Pinpoint the cell where the given text exists, returning its (X, Y) midpoint coordinate. 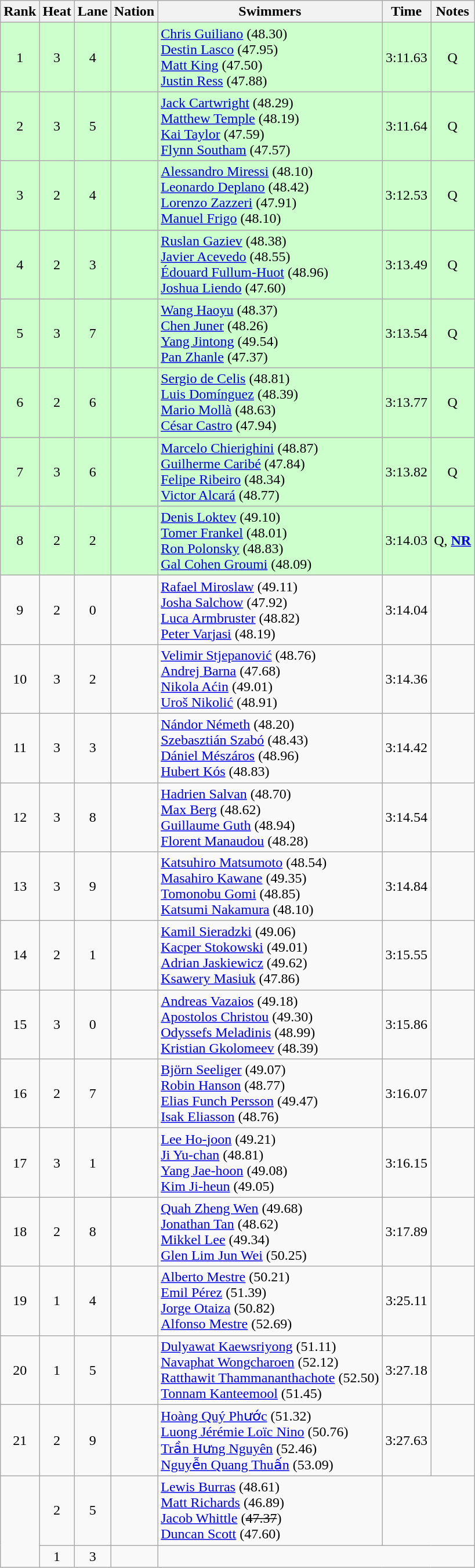
Sergio de Celis (48.81)Luis Domínguez (48.39)Mario Mollà (48.63)César Castro (47.94) (270, 403)
Ruslan Gaziev (48.38) Javier Acevedo (48.55) Édouard Fullum-Huot (48.96) Joshua Liendo (47.60) (270, 265)
3:25.11 (407, 1301)
3:13.82 (407, 471)
13 (20, 887)
Notes (452, 12)
Swimmers (270, 12)
Quah Zheng Wen (49.68)Jonathan Tan (48.62)Mikkel Lee (49.34)Glen Lim Jun Wei (50.25) (270, 1231)
3:13.54 (407, 333)
Hadrien Salvan (48.70)Max Berg (48.62)Guillaume Guth (48.94)Florent Manaudou (48.28) (270, 817)
Heat (57, 12)
12 (20, 817)
11 (20, 747)
19 (20, 1301)
3:15.86 (407, 1025)
Time (407, 12)
3:14.03 (407, 541)
14 (20, 955)
17 (20, 1163)
Velimir Stjepanović (48.76)Andrej Barna (47.68)Nikola Aćin (49.01)Uroš Nikolić (48.91) (270, 679)
Nation (134, 12)
Rank (20, 12)
3:14.54 (407, 817)
Dulyawat Kaewsriyong (51.11)Navaphat Wongcharoen (52.12)Ratthawit Thammananthachote (52.50)Tonnam Kanteemool (51.45) (270, 1370)
3:13.49 (407, 265)
Rafael Miroslaw (49.11)Josha Salchow (47.92)Luca Armbruster (48.82)Peter Varjasi (48.19) (270, 609)
Andreas Vazaios (49.18)Apostolos Christou (49.30)Odyssefs Meladinis (48.99)Kristian Gkolomeev (48.39) (270, 1025)
3:27.18 (407, 1370)
20 (20, 1370)
Björn Seeliger (49.07)Robin Hanson (48.77)Elias Funch Persson (49.47)Isak Eliasson (48.76) (270, 1093)
3:14.84 (407, 887)
3:14.36 (407, 679)
3:15.55 (407, 955)
16 (20, 1093)
3:14.42 (407, 747)
Hoàng Quý Phước (51.32)Luong Jérémie Loïc Nino (50.76)Trần Hưng Nguyên (52.46)Nguyễn Quang Thuấn (53.09) (270, 1440)
Alessandro Miressi (48.10)Leonardo Deplano (48.42)Lorenzo Zazzeri (47.91)Manuel Frigo (48.10) (270, 195)
Lane (93, 12)
Lewis Burras (48.61)Matt Richards (46.89)Jacob Whittle (47.37)Duncan Scott (47.60) (270, 1511)
3:12.53 (407, 195)
18 (20, 1231)
3:16.15 (407, 1163)
10 (20, 679)
3:13.77 (407, 403)
3:27.63 (407, 1440)
Marcelo Chierighini (48.87)Guilherme Caribé (47.84)Felipe Ribeiro (48.34)Victor Alcará (48.77) (270, 471)
Kamil Sieradzki (49.06)Kacper Stokowski (49.01)Adrian Jaskiewicz (49.62)Ksawery Masiuk (47.86) (270, 955)
Jack Cartwright (48.29)Matthew Temple (48.19)Kai Taylor (47.59)Flynn Southam (47.57) (270, 127)
3:11.64 (407, 127)
15 (20, 1025)
Katsuhiro Matsumoto (48.54)Masahiro Kawane (49.35)Tomonobu Gomi (48.85)Katsumi Nakamura (48.10) (270, 887)
Wang Haoyu (48.37)Chen Juner (48.26)Yang Jintong (49.54)Pan Zhanle (47.37) (270, 333)
Q, NR (452, 541)
Alberto Mestre (50.21)Emil Pérez (51.39)Jorge Otaiza (50.82)Alfonso Mestre (52.69) (270, 1301)
3:11.63 (407, 57)
21 (20, 1440)
Nándor Németh (48.20)Szebasztián Szabó (48.43)Dániel Mészáros (48.96)Hubert Kós (48.83) (270, 747)
3:17.89 (407, 1231)
Chris Guiliano (48.30)Destin Lasco (47.95)Matt King (47.50)Justin Ress (47.88) (270, 57)
Denis Loktev (49.10)Tomer Frankel (48.01)Ron Polonsky (48.83)Gal Cohen Groumi (48.09) (270, 541)
3:16.07 (407, 1093)
Lee Ho-joon (49.21)Ji Yu-chan (48.81)Yang Jae-hoon (49.08)Kim Ji-heun (49.05) (270, 1163)
3:14.04 (407, 609)
